Locate the cell with the specified text and output its (X, Y) center coordinate. 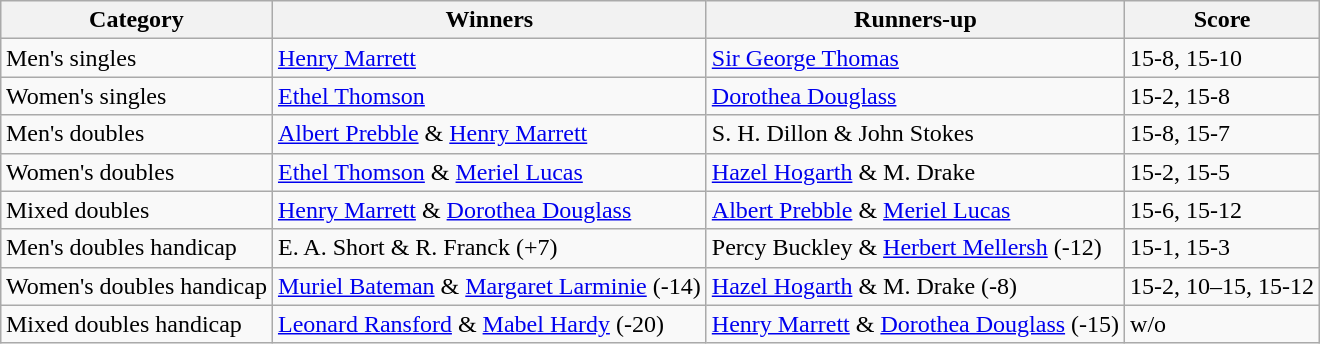
Leonard Ransford & Mabel Hardy (-20) (489, 324)
Ethel Thomson (489, 96)
Albert Prebble & Henry Marrett (489, 134)
15-2, 15-5 (1222, 172)
15-1, 15-3 (1222, 248)
Men's doubles (136, 134)
Sir George Thomas (915, 58)
Henry Marrett & Dorothea Douglass (489, 210)
15-6, 15-12 (1222, 210)
Percy Buckley & Herbert Mellersh (-12) (915, 248)
Runners-up (915, 20)
Mixed doubles (136, 210)
Score (1222, 20)
Women's singles (136, 96)
15-8, 15-7 (1222, 134)
15-2, 10–15, 15-12 (1222, 286)
w/o (1222, 324)
Women's doubles handicap (136, 286)
Hazel Hogarth & M. Drake (-8) (915, 286)
Albert Prebble & Meriel Lucas (915, 210)
Muriel Bateman & Margaret Larminie (-14) (489, 286)
Ethel Thomson & Meriel Lucas (489, 172)
Men's doubles handicap (136, 248)
Men's singles (136, 58)
E. A. Short & R. Franck (+7) (489, 248)
Category (136, 20)
15-8, 15-10 (1222, 58)
Mixed doubles handicap (136, 324)
15-2, 15-8 (1222, 96)
S. H. Dillon & John Stokes (915, 134)
Henry Marrett (489, 58)
Henry Marrett & Dorothea Douglass (-15) (915, 324)
Women's doubles (136, 172)
Dorothea Douglass (915, 96)
Hazel Hogarth & M. Drake (915, 172)
Winners (489, 20)
